Output the [X, Y] coordinate of the center of the cell containing the given text.  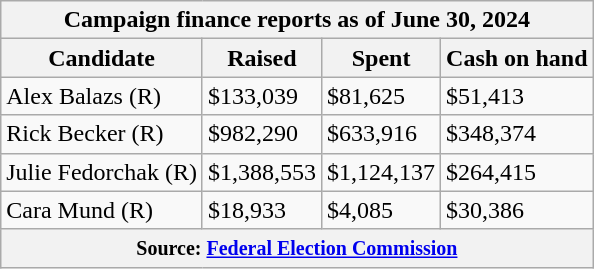
Source: Federal Election Commission [297, 248]
$18,933 [262, 210]
$982,290 [262, 134]
Rick Becker (R) [102, 134]
$51,413 [517, 96]
Alex Balazs (R) [102, 96]
Campaign finance reports as of June 30, 2024 [297, 20]
$30,386 [517, 210]
Raised [262, 58]
$4,085 [380, 210]
$133,039 [262, 96]
$81,625 [380, 96]
Candidate [102, 58]
Cash on hand [517, 58]
$633,916 [380, 134]
$1,388,553 [262, 172]
Cara Mund (R) [102, 210]
$348,374 [517, 134]
$264,415 [517, 172]
Julie Fedorchak (R) [102, 172]
$1,124,137 [380, 172]
Spent [380, 58]
